Return the [X, Y] coordinate for the center point of the cell that contains the specified text.  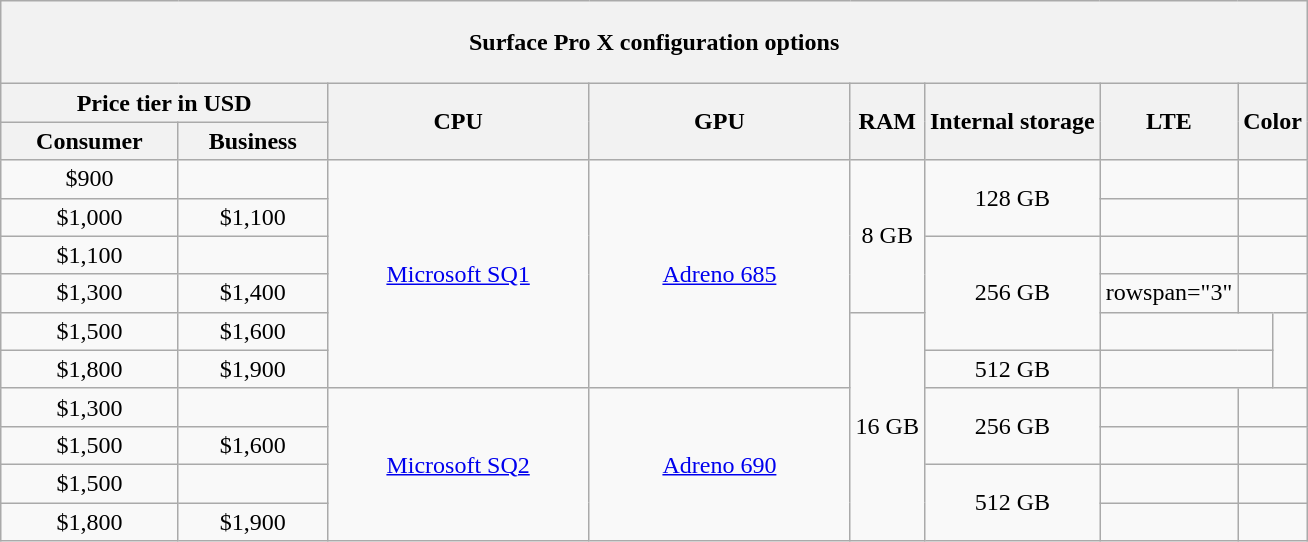
Business [252, 141]
$1,000 [90, 217]
Microsoft SQ2 [458, 464]
Microsoft SQ1 [458, 274]
rowspan="3" [1169, 293]
16 GB [887, 426]
Surface Pro X configuration options [654, 42]
CPU [458, 122]
Internal storage [1012, 122]
$900 [90, 179]
Consumer [90, 141]
128 GB [1012, 198]
GPU [720, 122]
RAM [887, 122]
LTE [1169, 122]
8 GB [887, 236]
Color [1273, 122]
Adreno 690 [720, 464]
Price tier in USD [164, 103]
$1,400 [252, 293]
Adreno 685 [720, 274]
